Locate the cell with the specified text and output its (x, y) center coordinate. 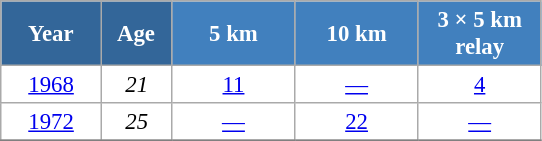
22 (356, 122)
1972 (52, 122)
5 km (234, 34)
4 (480, 85)
10 km (356, 34)
Year (52, 34)
1968 (52, 85)
11 (234, 85)
21 (136, 85)
3 × 5 km relay (480, 34)
Age (136, 34)
25 (136, 122)
